Search for the cell housing the specified text and yield its [x, y] center coordinate. 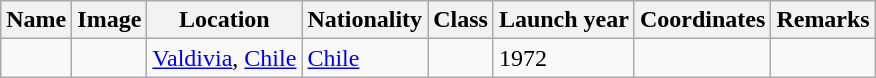
Remarks [823, 20]
Coordinates [702, 20]
Valdivia, Chile [224, 58]
Location [224, 20]
Nationality [365, 20]
Chile [365, 58]
Image [110, 20]
1972 [564, 58]
Name [36, 20]
Class [461, 20]
Launch year [564, 20]
